Extract the (x, y) coordinate from the center of the cell holding the provided text.  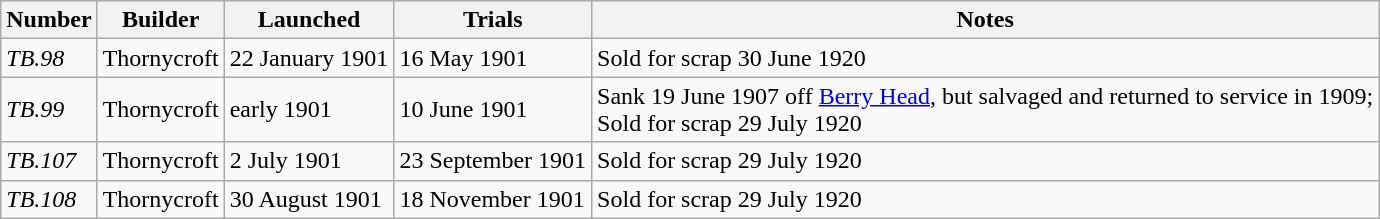
TB.108 (49, 199)
16 May 1901 (493, 58)
18 November 1901 (493, 199)
Sank 19 June 1907 off Berry Head, but salvaged and returned to service in 1909;Sold for scrap 29 July 1920 (986, 110)
2 July 1901 (309, 161)
TB.99 (49, 110)
Sold for scrap 30 June 1920 (986, 58)
30 August 1901 (309, 199)
10 June 1901 (493, 110)
Builder (160, 20)
Launched (309, 20)
Number (49, 20)
Trials (493, 20)
TB.98 (49, 58)
Notes (986, 20)
early 1901 (309, 110)
22 January 1901 (309, 58)
TB.107 (49, 161)
23 September 1901 (493, 161)
